Output the [x, y] coordinate of the center of the cell containing the given text.  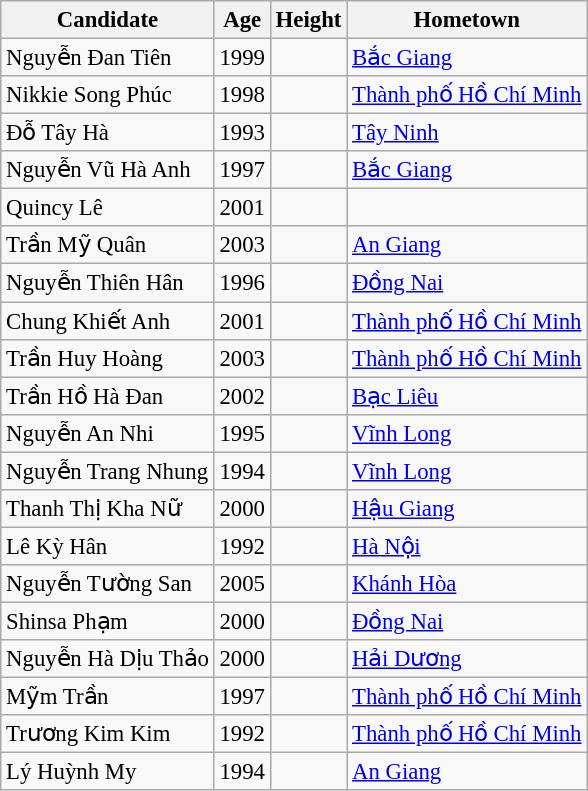
2002 [242, 396]
Nguyễn Đan Tiên [108, 58]
Bạc Liêu [467, 396]
Nguyễn Thiên Hân [108, 283]
Hà Nội [467, 546]
Tây Ninh [467, 133]
Nguyễn Tường San [108, 584]
Khánh Hòa [467, 584]
Hậu Giang [467, 509]
Shinsa Phạm [108, 621]
1996 [242, 283]
Trương Kim Kim [108, 734]
Mỹm Trần [108, 697]
Lý Huỳnh My [108, 772]
1999 [242, 58]
Đỗ Tây Hà [108, 133]
Trần Huy Hoàng [108, 358]
Nguyễn Hà Dịu Thảo [108, 659]
Nguyễn Trang Nhung [108, 471]
Age [242, 20]
Quincy Lê [108, 208]
Hometown [467, 20]
Height [308, 20]
2005 [242, 584]
1998 [242, 95]
Candidate [108, 20]
Trần Mỹ Quân [108, 245]
Lê Kỳ Hân [108, 546]
Hải Dương [467, 659]
Trần Hồ Hà Đan [108, 396]
1995 [242, 433]
Nikkie Song Phúc [108, 95]
Chung Khiết Anh [108, 321]
1993 [242, 133]
Nguyễn Vũ Hà Anh [108, 170]
Nguyễn An Nhi [108, 433]
Thanh Thị Kha Nữ [108, 509]
